Scan for the cell matching the given text and deliver its [X, Y] coordinate at center. 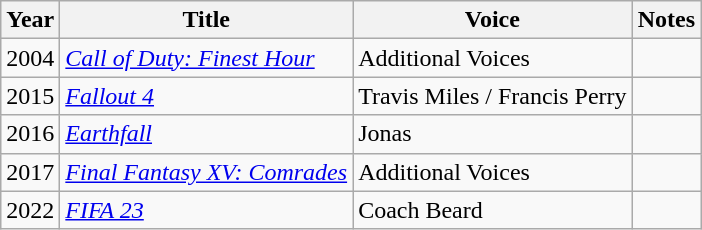
Call of Duty: Finest Hour [206, 58]
FIFA 23 [206, 210]
2017 [30, 172]
Year [30, 20]
Title [206, 20]
Notes [666, 20]
2004 [30, 58]
Voice [493, 20]
2016 [30, 134]
Jonas [493, 134]
Earthfall [206, 134]
Travis Miles / Francis Perry [493, 96]
Final Fantasy XV: Comrades [206, 172]
Fallout 4 [206, 96]
2022 [30, 210]
Coach Beard [493, 210]
2015 [30, 96]
